Pinpoint the cell where the given text exists, returning its (X, Y) midpoint coordinate. 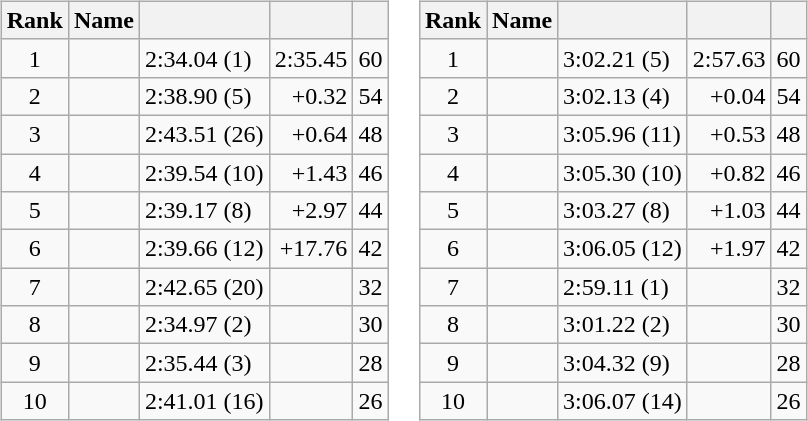
2:59.11 (1) (623, 287)
+17.76 (311, 249)
2:41.01 (16) (204, 401)
2:39.17 (8) (204, 211)
+0.32 (311, 96)
2:39.66 (12) (204, 249)
+1.43 (311, 173)
2:43.51 (26) (204, 134)
+0.53 (729, 134)
3:03.27 (8) (623, 211)
3:06.05 (12) (623, 249)
3:04.32 (9) (623, 363)
3:05.96 (11) (623, 134)
2:38.90 (5) (204, 96)
2:35.44 (3) (204, 363)
3:02.13 (4) (623, 96)
+0.82 (729, 173)
3:06.07 (14) (623, 401)
+2.97 (311, 211)
2:34.97 (2) (204, 325)
2:34.04 (1) (204, 58)
+1.97 (729, 249)
3:05.30 (10) (623, 173)
3:01.22 (2) (623, 325)
+0.04 (729, 96)
2:39.54 (10) (204, 173)
+1.03 (729, 211)
2:57.63 (729, 58)
2:35.45 (311, 58)
2:42.65 (20) (204, 287)
+0.64 (311, 134)
3:02.21 (5) (623, 58)
